Output the (X, Y) coordinate of the center of the cell containing the given text.  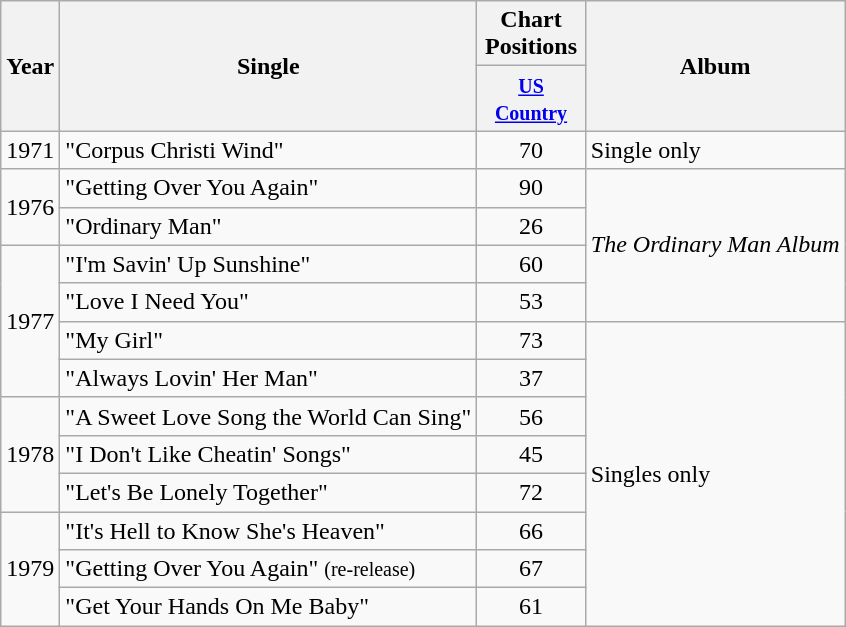
"It's Hell to Know She's Heaven" (268, 531)
"A Sweet Love Song the World Can Sing" (268, 416)
US Country (532, 98)
"Getting Over You Again" (re-release) (268, 569)
1976 (30, 207)
1978 (30, 454)
Chart Positions (532, 34)
1979 (30, 569)
67 (532, 569)
90 (532, 188)
"Let's Be Lonely Together" (268, 492)
45 (532, 454)
"Love I Need You" (268, 302)
"Getting Over You Again" (268, 188)
26 (532, 226)
61 (532, 607)
72 (532, 492)
Singles only (715, 473)
"I'm Savin' Up Sunshine" (268, 264)
1977 (30, 321)
66 (532, 531)
Year (30, 66)
"Get Your Hands On Me Baby" (268, 607)
1971 (30, 150)
"Always Lovin' Her Man" (268, 378)
"My Girl" (268, 340)
Single only (715, 150)
The Ordinary Man Album (715, 245)
60 (532, 264)
"I Don't Like Cheatin' Songs" (268, 454)
Album (715, 66)
"Corpus Christi Wind" (268, 150)
"Ordinary Man" (268, 226)
53 (532, 302)
37 (532, 378)
73 (532, 340)
70 (532, 150)
Single (268, 66)
56 (532, 416)
